Identify which cell holds the provided text, then report its [x, y] central coordinate. 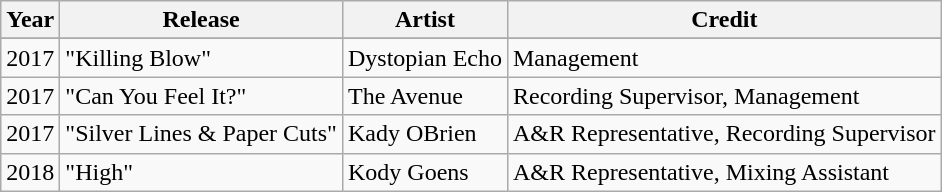
"Can You Feel It?" [202, 96]
"Killing Blow" [202, 58]
A&R Representative, Mixing Assistant [724, 172]
2018 [30, 172]
Credit [724, 20]
Kody Goens [424, 172]
The Avenue [424, 96]
Recording Supervisor, Management [724, 96]
"High" [202, 172]
Release [202, 20]
Dystopian Echo [424, 58]
Year [30, 20]
Management [724, 58]
Kady OBrien [424, 134]
A&R Representative, Recording Supervisor [724, 134]
Artist [424, 20]
"Silver Lines & Paper Cuts" [202, 134]
